Return the [x, y] coordinate for the center point of the cell that contains the specified text.  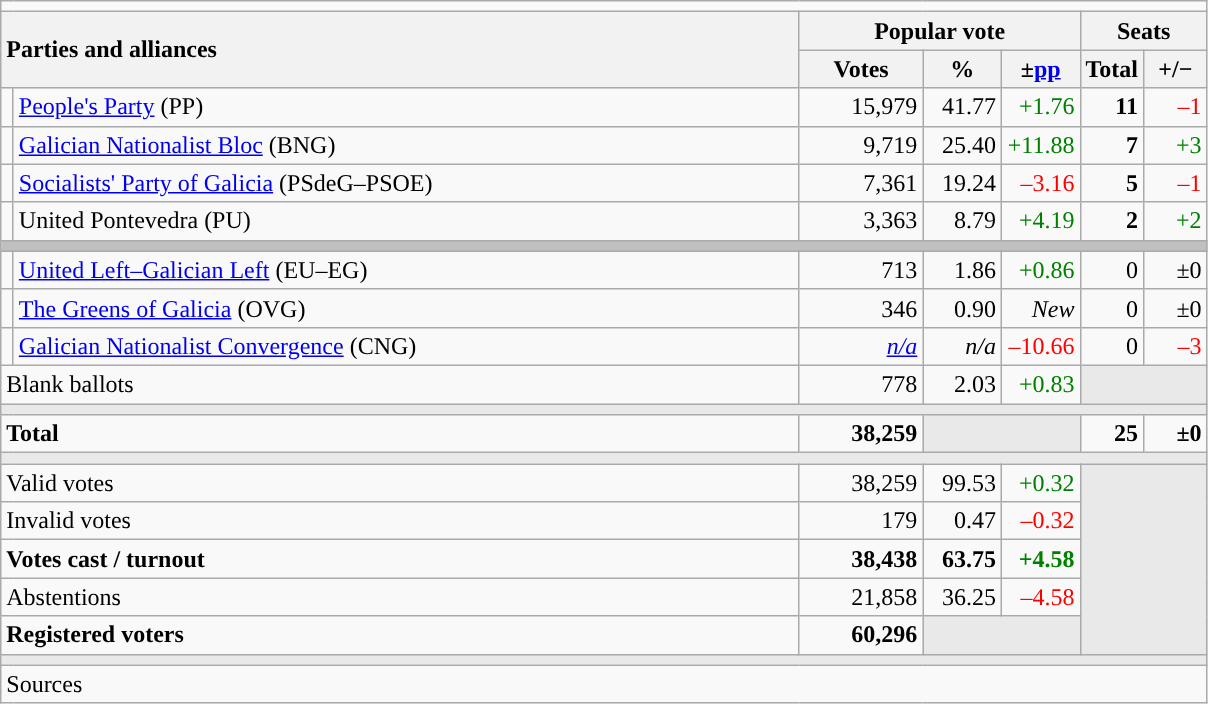
Blank ballots [400, 384]
–4.58 [1040, 597]
5 [1112, 183]
Sources [604, 684]
+2 [1176, 221]
Abstentions [400, 597]
+0.32 [1040, 483]
Votes cast / turnout [400, 559]
+1.76 [1040, 107]
–3.16 [1040, 183]
–0.32 [1040, 521]
9,719 [861, 145]
+0.86 [1040, 270]
346 [861, 308]
–10.66 [1040, 346]
Valid votes [400, 483]
People's Party (PP) [406, 107]
15,979 [861, 107]
3,363 [861, 221]
2 [1112, 221]
Popular vote [940, 31]
1.86 [962, 270]
% [962, 69]
Invalid votes [400, 521]
–3 [1176, 346]
2.03 [962, 384]
+11.88 [1040, 145]
+3 [1176, 145]
Galician Nationalist Convergence (CNG) [406, 346]
8.79 [962, 221]
60,296 [861, 635]
63.75 [962, 559]
Votes [861, 69]
21,858 [861, 597]
±pp [1040, 69]
New [1040, 308]
The Greens of Galicia (OVG) [406, 308]
Parties and alliances [400, 50]
Seats [1144, 31]
0.90 [962, 308]
United Left–Galician Left (EU–EG) [406, 270]
+4.58 [1040, 559]
+4.19 [1040, 221]
778 [861, 384]
+/− [1176, 69]
25 [1112, 434]
713 [861, 270]
36.25 [962, 597]
7 [1112, 145]
7,361 [861, 183]
11 [1112, 107]
99.53 [962, 483]
United Pontevedra (PU) [406, 221]
Socialists' Party of Galicia (PSdeG–PSOE) [406, 183]
41.77 [962, 107]
19.24 [962, 183]
Registered voters [400, 635]
0.47 [962, 521]
38,438 [861, 559]
+0.83 [1040, 384]
25.40 [962, 145]
179 [861, 521]
Galician Nationalist Bloc (BNG) [406, 145]
